Capture the cell that displays the provided text and extract its [X, Y] central coordinate. 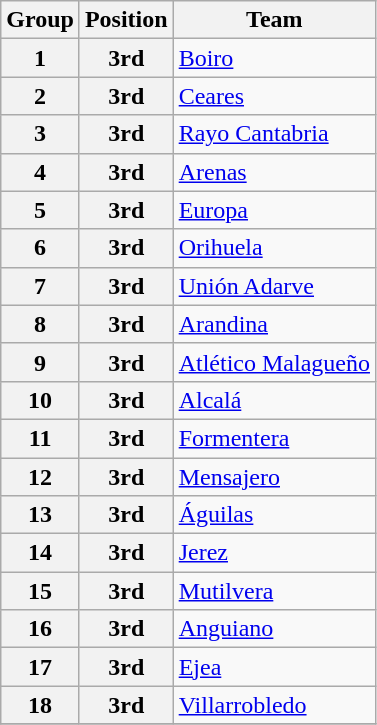
7 [40, 286]
4 [40, 172]
13 [40, 515]
Orihuela [274, 248]
Unión Adarve [274, 286]
18 [40, 705]
Ejea [274, 667]
Arandina [274, 324]
Team [274, 20]
Boiro [274, 58]
3 [40, 134]
Jerez [274, 553]
2 [40, 96]
Anguiano [274, 629]
Group [40, 20]
9 [40, 362]
16 [40, 629]
6 [40, 248]
Position [126, 20]
14 [40, 553]
Atlético Malagueño [274, 362]
12 [40, 477]
Arenas [274, 172]
Europa [274, 210]
Ceares [274, 96]
Formentera [274, 438]
Rayo Cantabria [274, 134]
8 [40, 324]
Mutilvera [274, 591]
17 [40, 667]
1 [40, 58]
Alcalá [274, 400]
15 [40, 591]
Águilas [274, 515]
5 [40, 210]
Villarrobledo [274, 705]
Mensajero [274, 477]
10 [40, 400]
11 [40, 438]
